Return the (x, y) coordinate for the center point of the cell that contains the specified text.  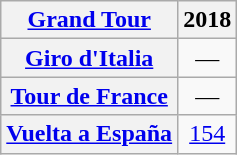
2018 (208, 20)
Giro d'Italia (90, 58)
Grand Tour (90, 20)
154 (208, 134)
Tour de France (90, 96)
Vuelta a España (90, 134)
